Detect which cell encompasses the target text, then output its (x, y) center coordinate. 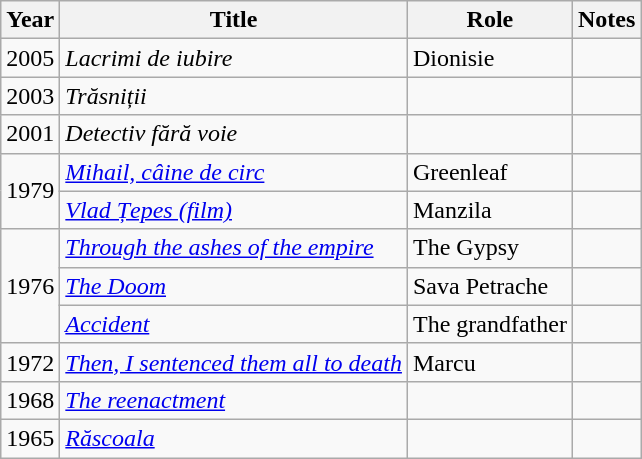
Trăsniții (234, 96)
1968 (30, 400)
The reenactment (234, 400)
Accident (234, 324)
Greenleaf (490, 172)
2001 (30, 134)
Dionisie (490, 58)
Marcu (490, 362)
Year (30, 20)
Title (234, 20)
Răscoala (234, 438)
The Doom (234, 286)
1976 (30, 286)
The Gypsy (490, 248)
2003 (30, 96)
1965 (30, 438)
Manzila (490, 210)
Then, I sentenced them all to death (234, 362)
Sava Petrache (490, 286)
1979 (30, 191)
2005 (30, 58)
Detectiv fără voie (234, 134)
1972 (30, 362)
Vlad Țepes (film) (234, 210)
The grandfather (490, 324)
Through the ashes of the empire (234, 248)
Role (490, 20)
Notes (606, 20)
Lacrimi de iubire (234, 58)
Mihail, câine de circ (234, 172)
